From the cell containing the given text, extract its center point as (x, y) coordinate. 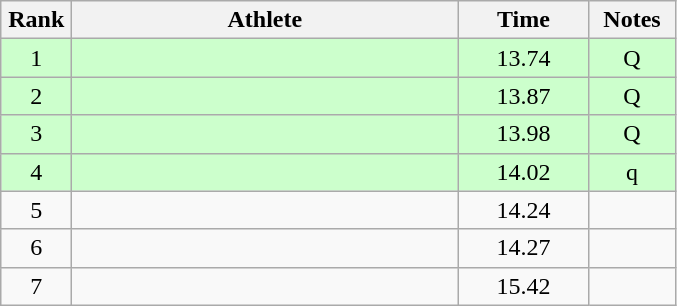
15.42 (524, 286)
2 (36, 96)
1 (36, 58)
14.24 (524, 210)
14.02 (524, 172)
5 (36, 210)
13.74 (524, 58)
7 (36, 286)
3 (36, 134)
Athlete (265, 20)
4 (36, 172)
14.27 (524, 248)
Rank (36, 20)
Notes (632, 20)
Time (524, 20)
6 (36, 248)
q (632, 172)
13.87 (524, 96)
13.98 (524, 134)
